Return the [X, Y] coordinate for the center point of the cell that contains the specified text.  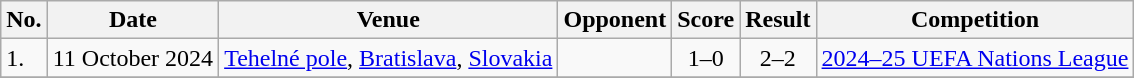
1. [24, 58]
Venue [388, 20]
11 October 2024 [132, 58]
Competition [975, 20]
2024–25 UEFA Nations League [975, 58]
2–2 [778, 58]
Tehelné pole, Bratislava, Slovakia [388, 58]
Score [706, 20]
Date [132, 20]
Result [778, 20]
No. [24, 20]
Opponent [615, 20]
1–0 [706, 58]
